Return (x, y) of the center of cell containing provided text 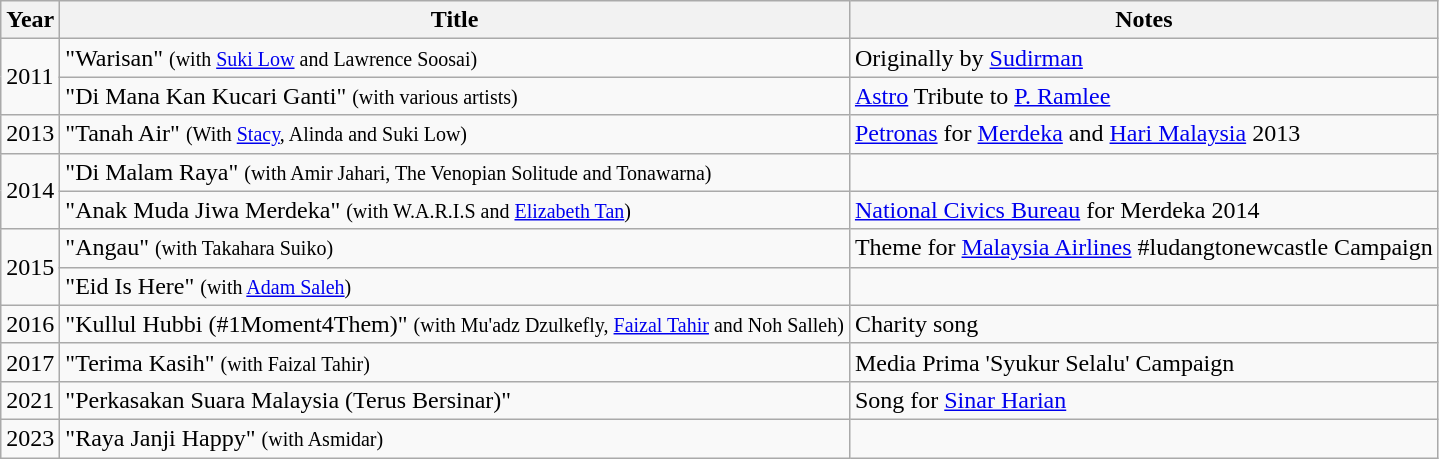
Petronas for Merdeka and Hari Malaysia 2013 (1144, 134)
Astro Tribute to P. Ramlee (1144, 96)
Charity song (1144, 324)
"Tanah Air" (With Stacy, Alinda and Suki Low) (455, 134)
Song for Sinar Harian (1144, 400)
"Anak Muda Jiwa Merdeka" (with W.A.R.I.S and Elizabeth Tan) (455, 210)
2015 (30, 267)
"Raya Janji Happy" (with Asmidar) (455, 438)
2023 (30, 438)
"Perkasakan Suara Malaysia (Terus Bersinar)" (455, 400)
Title (455, 20)
"Warisan" (with Suki Low and Lawrence Soosai) (455, 58)
"Eid Is Here" (with Adam Saleh) (455, 286)
2013 (30, 134)
Media Prima 'Syukur Selalu' Campaign (1144, 362)
Notes (1144, 20)
"Di Malam Raya" (with Amir Jahari, The Venopian Solitude and Tonawarna) (455, 172)
2017 (30, 362)
Year (30, 20)
"Terima Kasih" (with Faizal Tahir) (455, 362)
Theme for Malaysia Airlines #ludangtonewcastle Campaign (1144, 248)
"Kullul Hubbi (#1Moment4Them)" (with Mu'adz Dzulkefly, Faizal Tahir and Noh Salleh) (455, 324)
National Civics Bureau for Merdeka 2014 (1144, 210)
2014 (30, 191)
"Di Mana Kan Kucari Ganti" (with various artists) (455, 96)
Originally by Sudirman (1144, 58)
"Angau" (with Takahara Suiko) (455, 248)
2021 (30, 400)
2011 (30, 77)
2016 (30, 324)
